Return [x, y] of the center of cell containing provided text 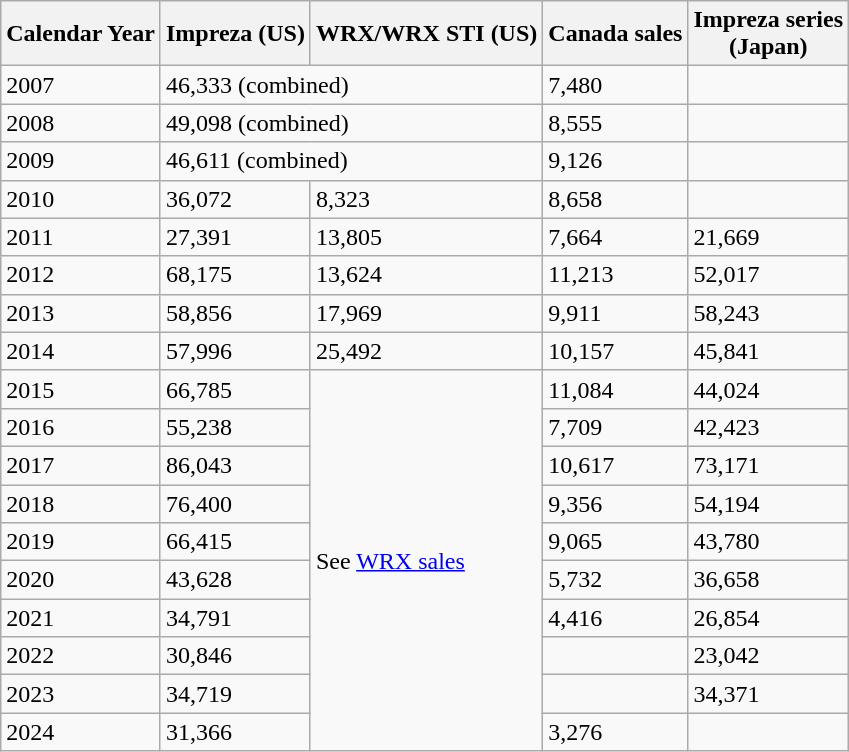
2009 [81, 161]
2014 [81, 351]
2024 [81, 732]
5,732 [616, 580]
10,617 [616, 465]
2010 [81, 199]
2015 [81, 389]
55,238 [235, 427]
46,333 (combined) [351, 85]
2017 [81, 465]
34,719 [235, 694]
9,126 [616, 161]
76,400 [235, 503]
17,969 [426, 313]
Calendar Year [81, 34]
2012 [81, 275]
2023 [81, 694]
13,624 [426, 275]
42,423 [768, 427]
73,171 [768, 465]
68,175 [235, 275]
21,669 [768, 237]
43,628 [235, 580]
2021 [81, 618]
23,042 [768, 656]
11,213 [616, 275]
2013 [81, 313]
52,017 [768, 275]
10,157 [616, 351]
36,658 [768, 580]
13,805 [426, 237]
2019 [81, 542]
Impreza (US) [235, 34]
25,492 [426, 351]
2007 [81, 85]
36,072 [235, 199]
3,276 [616, 732]
WRX/WRX STI (US) [426, 34]
30,846 [235, 656]
7,664 [616, 237]
31,366 [235, 732]
57,996 [235, 351]
45,841 [768, 351]
49,098 (combined) [351, 123]
2020 [81, 580]
7,709 [616, 427]
2018 [81, 503]
2022 [81, 656]
8,555 [616, 123]
44,024 [768, 389]
26,854 [768, 618]
27,391 [235, 237]
11,084 [616, 389]
2016 [81, 427]
2011 [81, 237]
66,415 [235, 542]
58,243 [768, 313]
66,785 [235, 389]
See WRX sales [426, 560]
8,323 [426, 199]
54,194 [768, 503]
Impreza series(Japan) [768, 34]
8,658 [616, 199]
86,043 [235, 465]
34,371 [768, 694]
9,356 [616, 503]
9,911 [616, 313]
9,065 [616, 542]
46,611 (combined) [351, 161]
43,780 [768, 542]
2008 [81, 123]
Canada sales [616, 34]
7,480 [616, 85]
58,856 [235, 313]
34,791 [235, 618]
4,416 [616, 618]
